Locate the cell with the specified text and output its (X, Y) center coordinate. 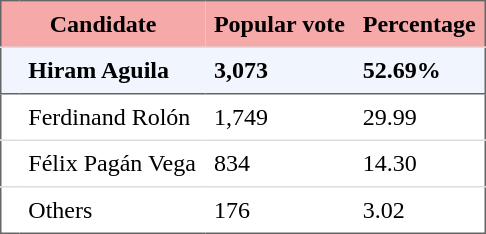
Hiram Aguila (112, 70)
14.30 (420, 163)
52.69% (420, 70)
Popular vote (280, 24)
3,073 (280, 70)
3.02 (420, 210)
1,749 (280, 117)
834 (280, 163)
176 (280, 210)
29.99 (420, 117)
Others (112, 210)
Félix Pagán Vega (112, 163)
Ferdinand Rolón (112, 117)
Candidate (103, 24)
Percentage (420, 24)
